Find where the given text appears and provide that cell's center as [x, y] coordinate. 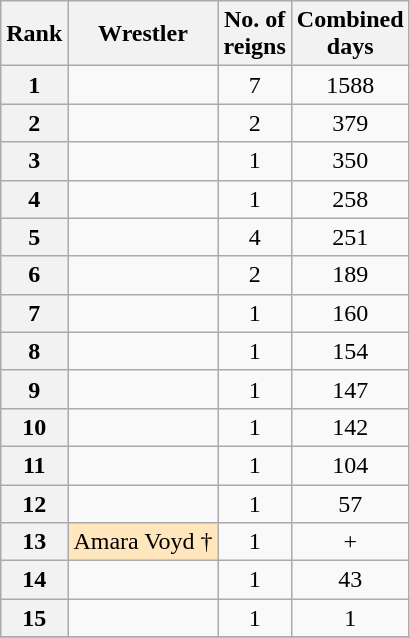
No. ofreigns [254, 34]
1588 [350, 85]
3 [34, 161]
11 [34, 465]
8 [34, 351]
+ [350, 542]
5 [34, 237]
Combineddays [350, 34]
104 [350, 465]
154 [350, 351]
43 [350, 580]
258 [350, 199]
15 [34, 618]
142 [350, 427]
160 [350, 313]
350 [350, 161]
9 [34, 389]
14 [34, 580]
147 [350, 389]
13 [34, 542]
251 [350, 237]
Wrestler [143, 34]
12 [34, 503]
Rank [34, 34]
Amara Voyd † [143, 542]
10 [34, 427]
6 [34, 275]
379 [350, 123]
57 [350, 503]
189 [350, 275]
